Find where the given text appears and provide that cell's center as [x, y] coordinate. 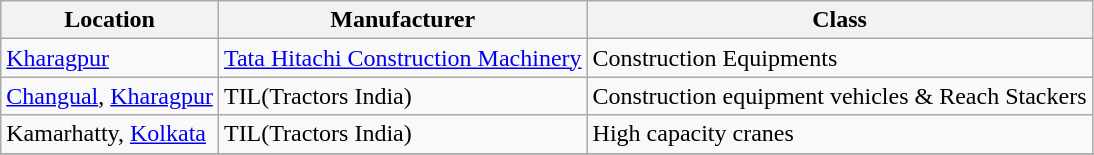
Location [110, 20]
Construction equipment vehicles & Reach Stackers [840, 96]
Construction Equipments [840, 58]
Manufacturer [402, 20]
Kamarhatty, Kolkata [110, 134]
High capacity cranes [840, 134]
Kharagpur [110, 58]
Tata Hitachi Construction Machinery [402, 58]
Class [840, 20]
Changual, Kharagpur [110, 96]
